Locate the cell with the specified text and output its [x, y] center coordinate. 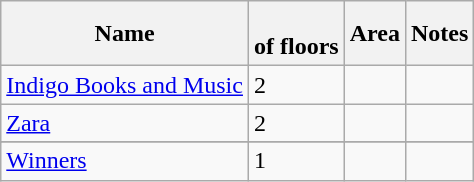
Zara [125, 123]
Winners [125, 161]
Area [374, 34]
Indigo Books and Music [125, 85]
Name [125, 34]
Notes [439, 34]
1 [296, 161]
of floors [296, 34]
